Capture the cell that displays the provided text and extract its (x, y) central coordinate. 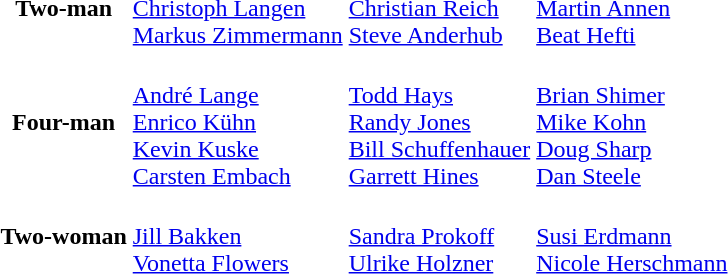
Todd Hays Randy Jones Bill Schuffenhauer Garrett Hines (440, 122)
André Lange Enrico Kühn Kevin Kuske Carsten Embach (238, 122)
